Provide the (x, y) coordinate of the cell's center where the given text is located.  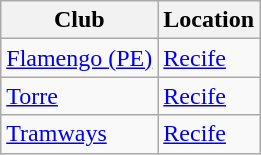
Location (209, 20)
Club (80, 20)
Tramways (80, 134)
Torre (80, 96)
Flamengo (PE) (80, 58)
